Pinpoint the cell where the given text exists, returning its [x, y] midpoint coordinate. 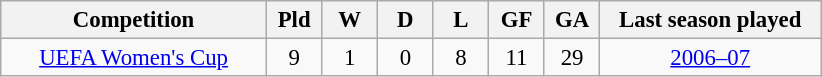
1 [350, 58]
Last season played [710, 20]
29 [572, 58]
8 [461, 58]
D [406, 20]
W [350, 20]
GA [572, 20]
0 [406, 58]
L [461, 20]
Competition [134, 20]
GF [517, 20]
11 [517, 58]
Pld [294, 20]
2006–07 [710, 58]
UEFA Women's Cup [134, 58]
9 [294, 58]
